Identify which cell holds the provided text, then report its [X, Y] central coordinate. 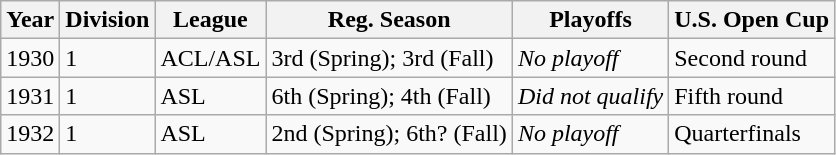
League [210, 20]
ACL/ASL [210, 58]
Did not qualify [590, 96]
U.S. Open Cup [752, 20]
Second round [752, 58]
1932 [30, 134]
Playoffs [590, 20]
Year [30, 20]
Quarterfinals [752, 134]
6th (Spring); 4th (Fall) [389, 96]
Reg. Season [389, 20]
3rd (Spring); 3rd (Fall) [389, 58]
1930 [30, 58]
2nd (Spring); 6th? (Fall) [389, 134]
Fifth round [752, 96]
1931 [30, 96]
Division [108, 20]
